Extract the [X, Y] coordinate from the center of the cell holding the provided text.  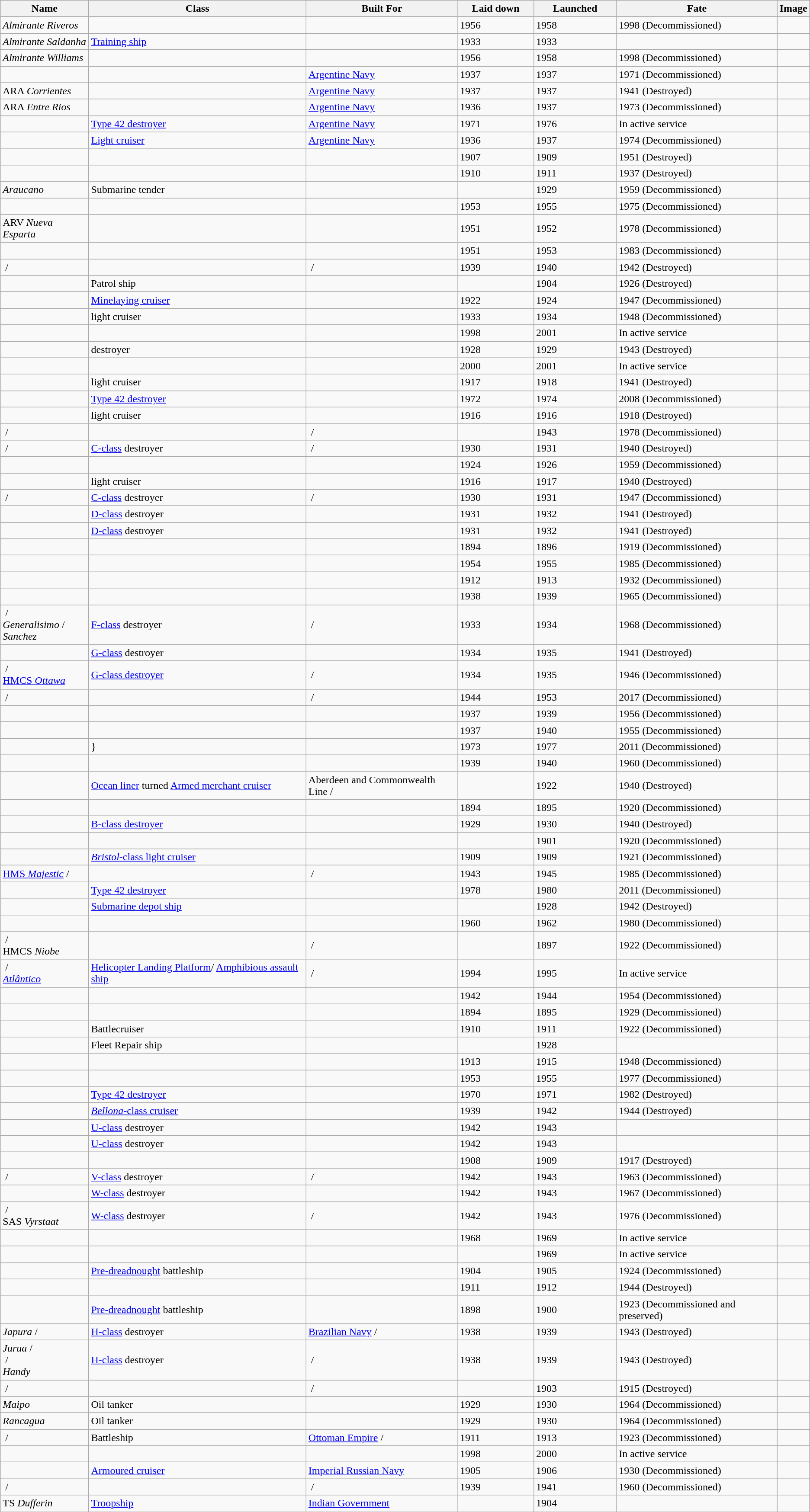
V-class destroyer [197, 1177]
ARA Corrientes [45, 91]
1946 (Decommissioned) [697, 675]
/HMCS Niobe [45, 945]
1915 (Destroyed) [697, 1388]
1980 [575, 890]
1960 [495, 923]
} [197, 746]
Almirante Williams [45, 58]
Almirante Riveros [45, 25]
1926 [575, 464]
1915 [575, 1061]
Ocean liner turned Armed merchant cruiser [197, 785]
TS Dufferin [45, 1503]
1977 [575, 746]
Indian Government [382, 1503]
Troopship [197, 1503]
1963 (Decommissioned) [697, 1177]
Name [45, 9]
1926 (Destroyed) [697, 284]
1954 (Decommissioned) [697, 996]
1995 [575, 973]
1945 [575, 874]
ARV Nueva Esparta [45, 228]
Battlecruiser [197, 1028]
Rancagua [45, 1421]
/SAS Vyrstaat [45, 1215]
1952 [575, 228]
Aberdeen and Commonwealth Line / [382, 785]
Araucano [45, 189]
HMS Majestic / [45, 874]
1907 [495, 157]
1975 (Decommissioned) [697, 206]
Bristol-class light cruiser [197, 857]
1903 [575, 1388]
1972 [495, 399]
1921 (Decommissioned) [697, 857]
Almirante Saldanha [45, 42]
1901 [575, 841]
1923 (Decommissioned) [697, 1438]
1941 [575, 1487]
Battleship [197, 1438]
1968 (Decommissioned) [697, 625]
1896 [575, 547]
Jurua / /Handy [45, 1360]
1923 (Decommissioned and preserved) [697, 1310]
1918 [575, 382]
Japura / [45, 1332]
Imperial Russian Navy [382, 1470]
Fate [697, 9]
1956 (Decommissioned) [697, 714]
destroyer [197, 349]
B-class destroyer [197, 824]
1980 (Decommissioned) [697, 923]
1924 (Decommissioned) [697, 1271]
1968 [495, 1238]
1977 (Decommissioned) [697, 1078]
Submarine tender [197, 189]
Armoured cruiser [197, 1470]
Maipo [45, 1405]
Built For [382, 9]
Training ship [197, 42]
1919 (Decommissioned) [697, 547]
1908 [495, 1160]
1937 (Destroyed) [697, 173]
Submarine depot ship [197, 907]
1994 [495, 973]
1906 [575, 1470]
2017 (Decommissioned) [697, 697]
Bellona-class cruiser [197, 1111]
1967 (Decommissioned) [697, 1193]
/ Atlântico [45, 973]
1962 [575, 923]
Class [197, 9]
1976 [575, 124]
Brazilian Navy / [382, 1332]
1965 (Decommissioned) [697, 596]
1976 (Decommissioned) [697, 1215]
Launched [575, 9]
1955 (Decommissioned) [697, 730]
F-class destroyer [197, 625]
1932 (Decommissioned) [697, 580]
1898 [495, 1310]
Minelaying cruiser [197, 300]
1930 (Decommissioned) [697, 1470]
1970 [495, 1095]
1900 [575, 1310]
ARA Entre Rios [45, 107]
Laid down [495, 9]
1973 [495, 746]
/HMCS Ottawa [45, 675]
1954 [495, 564]
1978 [495, 890]
1918 (Destroyed) [697, 415]
1982 (Destroyed) [697, 1095]
Patrol ship [197, 284]
2008 (Decommissioned) [697, 399]
1917 (Destroyed) [697, 1160]
1974 [575, 399]
Light cruiser [197, 140]
1974 (Decommissioned) [697, 140]
1973 (Decommissioned) [697, 107]
1897 [575, 945]
Ottoman Empire / [382, 1438]
1929 (Decommissioned) [697, 1012]
/Generalisimo /Sanchez [45, 625]
Image [794, 9]
Helicopter Landing Platform/ Amphibious assault ship [197, 973]
Fleet Repair ship [197, 1045]
1951 (Destroyed) [697, 157]
1983 (Decommissioned) [697, 251]
1971 (Decommissioned) [697, 74]
